Determine the [X, Y] coordinate at the center of the cell enclosing the given text.  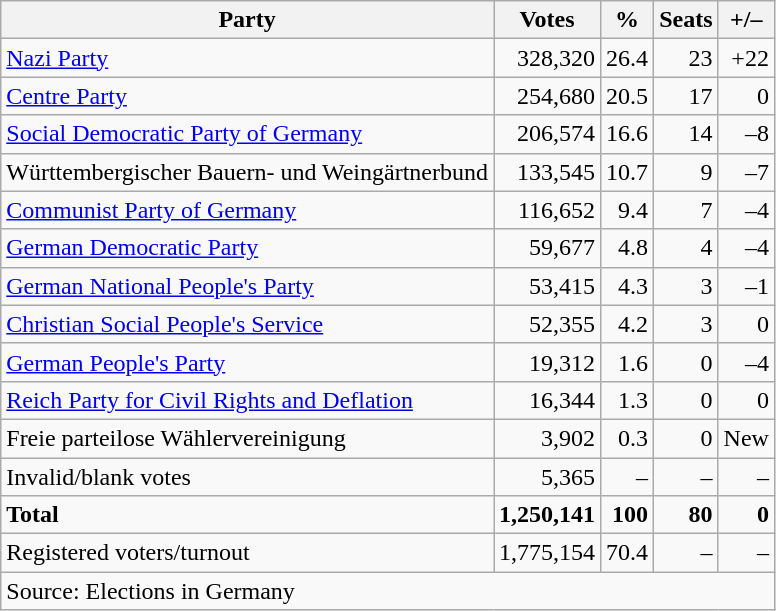
4 [686, 248]
4.8 [628, 248]
0.3 [628, 438]
20.5 [628, 96]
–8 [746, 134]
16,344 [548, 400]
% [628, 20]
116,652 [548, 210]
German People's Party [248, 362]
5,365 [548, 477]
Communist Party of Germany [248, 210]
4.3 [628, 286]
Total [248, 515]
9.4 [628, 210]
80 [686, 515]
9 [686, 172]
26.4 [628, 58]
–1 [746, 286]
59,677 [548, 248]
70.4 [628, 553]
1,250,141 [548, 515]
Social Democratic Party of Germany [248, 134]
Seats [686, 20]
4.2 [628, 324]
53,415 [548, 286]
254,680 [548, 96]
328,320 [548, 58]
Freie parteilose Wählervereinigung [248, 438]
Source: Elections in Germany [388, 591]
Invalid/blank votes [248, 477]
1,775,154 [548, 553]
German Democratic Party [248, 248]
7 [686, 210]
+22 [746, 58]
23 [686, 58]
German National People's Party [248, 286]
16.6 [628, 134]
Christian Social People's Service [248, 324]
17 [686, 96]
Centre Party [248, 96]
New [746, 438]
Votes [548, 20]
1.6 [628, 362]
14 [686, 134]
19,312 [548, 362]
206,574 [548, 134]
Nazi Party [248, 58]
–7 [746, 172]
10.7 [628, 172]
Party [248, 20]
52,355 [548, 324]
Registered voters/turnout [248, 553]
1.3 [628, 400]
100 [628, 515]
Württembergischer Bauern- und Weingärtnerbund [248, 172]
Reich Party for Civil Rights and Deflation [248, 400]
133,545 [548, 172]
3,902 [548, 438]
+/– [746, 20]
